Output the [X, Y] coordinate of the center of the cell containing the given text.  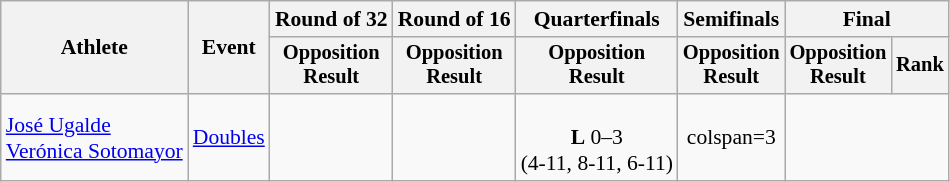
Event [229, 48]
Rank [920, 66]
Semifinals [732, 19]
Quarterfinals [597, 19]
Final [867, 19]
Round of 16 [454, 19]
Doubles [229, 138]
colspan=3 [732, 138]
Athlete [94, 48]
José Ugalde Verónica Sotomayor [94, 138]
L 0–3 (4-11, 8-11, 6-11) [597, 138]
Round of 32 [332, 19]
